For the text-containing cell, return its midpoint in [X, Y] coordinate format. 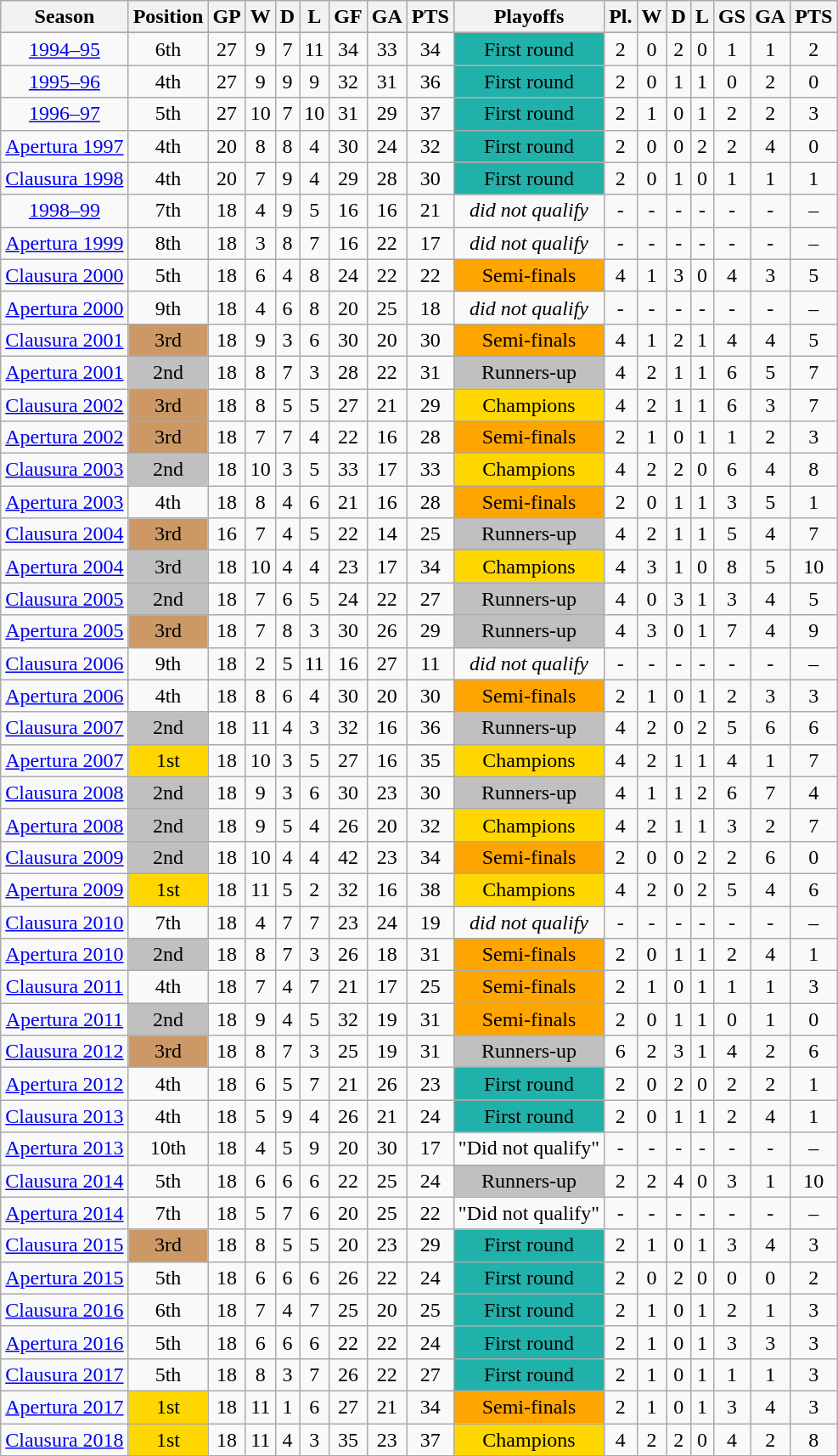
Apertura 2004 [65, 567]
Apertura 2013 [65, 1148]
Clausura 2012 [65, 1052]
Clausura 2007 [65, 728]
Apertura 2008 [65, 825]
Apertura 2002 [65, 437]
Clausura 2005 [65, 599]
Clausura 2004 [65, 534]
Clausura 2006 [65, 663]
Clausura 1998 [65, 178]
Apertura 1997 [65, 146]
Apertura 2007 [65, 760]
Clausura 2002 [65, 405]
Clausura 2017 [65, 1374]
Apertura 2015 [65, 1278]
Season [65, 17]
Clausura 2008 [65, 793]
Apertura 2011 [65, 1019]
GS [732, 17]
Apertura 2003 [65, 502]
1998–99 [65, 211]
Apertura 2017 [65, 1407]
Apertura 2014 [65, 1213]
Clausura 2011 [65, 987]
Position [168, 17]
42 [348, 857]
Apertura 2001 [65, 372]
Clausura 2014 [65, 1181]
Apertura 2016 [65, 1342]
Clausura 2016 [65, 1310]
8th [168, 243]
Apertura 2000 [65, 308]
10th [168, 1148]
Apertura 2006 [65, 696]
Clausura 2001 [65, 340]
1994–95 [65, 49]
14 [387, 534]
Clausura 2009 [65, 857]
Apertura 2012 [65, 1084]
Clausura 2018 [65, 1440]
GF [348, 17]
Apertura 2010 [65, 955]
Apertura 2009 [65, 889]
Clausura 2000 [65, 275]
Pl. [621, 17]
Clausura 2003 [65, 470]
Apertura 2005 [65, 631]
1995–96 [65, 82]
Clausura 2010 [65, 922]
Apertura 1999 [65, 243]
Playoffs [528, 17]
Clausura 2015 [65, 1245]
GP [227, 17]
38 [430, 889]
Clausura 2013 [65, 1116]
1996–97 [65, 114]
